Find where the given text appears and provide that cell's center as [x, y] coordinate. 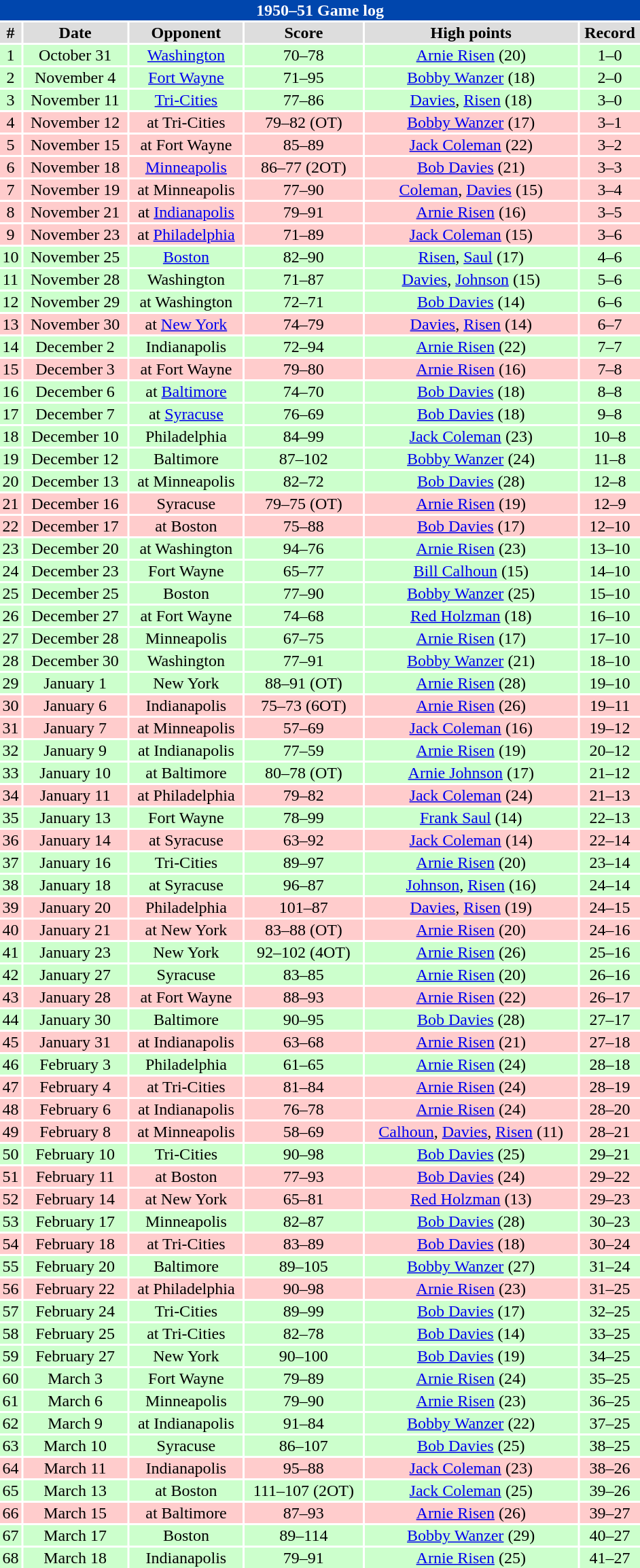
68 [11, 1558]
36–25 [610, 1401]
82–87 [303, 1221]
92–102 (4OT) [303, 952]
November 11 [75, 100]
64 [11, 1468]
January 6 [75, 705]
57 [11, 1311]
43 [11, 997]
82–90 [303, 257]
40–27 [610, 1535]
54 [11, 1244]
Arnie Risen (28) [471, 683]
7–8 [610, 369]
March 10 [75, 1446]
60 [11, 1378]
90–95 [303, 1020]
33–25 [610, 1334]
45 [11, 1042]
January 18 [75, 885]
February 27 [75, 1356]
Date [75, 33]
8–8 [610, 391]
55 [11, 1266]
February 25 [75, 1334]
6 [11, 167]
December 2 [75, 347]
March 18 [75, 1558]
Bobby Wanzer (21) [471, 661]
3–2 [610, 145]
3–1 [610, 122]
January 14 [75, 840]
24–14 [610, 885]
December 23 [75, 571]
41–27 [610, 1558]
18 [11, 436]
19–10 [610, 683]
51 [11, 1177]
88–91 (OT) [303, 683]
57–69 [303, 728]
Risen, Saul (17) [471, 257]
Johnson, Risen (16) [471, 885]
76–69 [303, 414]
December 3 [75, 369]
89–99 [303, 1311]
79–82 [303, 795]
65–81 [303, 1199]
6–7 [610, 324]
3–4 [610, 190]
58–69 [303, 1132]
24 [11, 571]
Bobby Wanzer (17) [471, 122]
January 1 [75, 683]
79–75 (OT) [303, 504]
Jack Coleman (16) [471, 728]
3–0 [610, 100]
January 30 [75, 1020]
January 7 [75, 728]
1950–51 Game log [320, 10]
7–7 [610, 347]
February 4 [75, 1087]
Arnie Johnson (17) [471, 773]
20–12 [610, 750]
5–6 [610, 279]
December 30 [75, 661]
39 [11, 907]
83–89 [303, 1244]
Bill Calhoun (15) [471, 571]
89–105 [303, 1266]
March 17 [75, 1535]
10–8 [610, 436]
13–10 [610, 548]
November 4 [75, 77]
Jack Coleman (14) [471, 840]
1 [11, 55]
17 [11, 414]
61 [11, 1401]
47 [11, 1087]
36 [11, 840]
Coleman, Davies (15) [471, 190]
84–99 [303, 436]
November 18 [75, 167]
February 24 [75, 1311]
November 15 [75, 145]
January 21 [75, 930]
3–5 [610, 212]
29–21 [610, 1154]
26–17 [610, 997]
October 31 [75, 55]
January 13 [75, 818]
79–90 [303, 1401]
86–107 [303, 1446]
83–85 [303, 975]
Bob Davies (24) [471, 1177]
Score [303, 33]
41 [11, 952]
Bobby Wanzer (27) [471, 1266]
71–89 [303, 234]
Bobby Wanzer (25) [471, 593]
46 [11, 1064]
65 [11, 1491]
3–3 [610, 167]
December 16 [75, 504]
27–18 [610, 1042]
32–25 [610, 1311]
November 30 [75, 324]
77–93 [303, 1177]
Bobby Wanzer (18) [471, 77]
63–68 [303, 1042]
January 20 [75, 907]
71–95 [303, 77]
22–13 [610, 818]
February 22 [75, 1289]
December 28 [75, 638]
February 17 [75, 1221]
5 [11, 145]
March 6 [75, 1401]
82–78 [303, 1334]
72–71 [303, 302]
Davies, Risen (19) [471, 907]
14–10 [610, 571]
27 [11, 638]
79–82 (OT) [303, 122]
111–107 (2OT) [303, 1491]
Davies, Risen (18) [471, 100]
72–94 [303, 347]
December 25 [75, 593]
14 [11, 347]
January 31 [75, 1042]
6–6 [610, 302]
November 23 [75, 234]
15 [11, 369]
75–73 (6OT) [303, 705]
November 12 [75, 122]
11 [11, 279]
February 3 [75, 1064]
February 20 [75, 1266]
52 [11, 1199]
76–78 [303, 1109]
38 [11, 885]
January 11 [75, 795]
December 12 [75, 459]
Red Holzman (13) [471, 1199]
74–68 [303, 616]
18–10 [610, 661]
101–87 [303, 907]
17–10 [610, 638]
37–25 [610, 1423]
March 13 [75, 1491]
8 [11, 212]
26–16 [610, 975]
39–26 [610, 1491]
3–6 [610, 234]
19 [11, 459]
58 [11, 1334]
80–78 (OT) [303, 773]
21–13 [610, 795]
# [11, 33]
22–14 [610, 840]
15–10 [610, 593]
28–20 [610, 1109]
November 25 [75, 257]
December 7 [75, 414]
29 [11, 683]
20 [11, 481]
63 [11, 1446]
27–17 [610, 1020]
January 16 [75, 863]
22 [11, 526]
87–93 [303, 1513]
4 [11, 122]
31 [11, 728]
November 29 [75, 302]
39–27 [610, 1513]
35 [11, 818]
March 11 [75, 1468]
Arnie Risen (21) [471, 1042]
29–22 [610, 1177]
67 [11, 1535]
30–24 [610, 1244]
90–100 [303, 1356]
7 [11, 190]
35–25 [610, 1378]
9–8 [610, 414]
February 10 [75, 1154]
12–10 [610, 526]
70–78 [303, 55]
Bobby Wanzer (22) [471, 1423]
23 [11, 548]
December 27 [75, 616]
High points [471, 33]
4–6 [610, 257]
December 6 [75, 391]
65–77 [303, 571]
88–93 [303, 997]
38–26 [610, 1468]
Bob Davies (21) [471, 167]
13 [11, 324]
24–16 [610, 930]
12–9 [610, 504]
28 [11, 661]
30 [11, 705]
79–89 [303, 1378]
Red Holzman (18) [471, 616]
2–0 [610, 77]
November 28 [75, 279]
Jack Coleman (25) [471, 1491]
42 [11, 975]
Jack Coleman (15) [471, 234]
30–23 [610, 1221]
78–99 [303, 818]
86–77 (2OT) [303, 167]
2 [11, 77]
28–18 [610, 1064]
November 21 [75, 212]
79–80 [303, 369]
89–114 [303, 1535]
January 10 [75, 773]
89–97 [303, 863]
19–11 [610, 705]
28–21 [610, 1132]
77–86 [303, 100]
29–23 [610, 1199]
56 [11, 1289]
December 13 [75, 481]
82–72 [303, 481]
23–14 [610, 863]
25–16 [610, 952]
77–91 [303, 661]
96–87 [303, 885]
74–70 [303, 391]
February 11 [75, 1177]
January 28 [75, 997]
67–75 [303, 638]
48 [11, 1109]
3 [11, 100]
94–76 [303, 548]
32 [11, 750]
44 [11, 1020]
81–84 [303, 1087]
Opponent [186, 33]
November 19 [75, 190]
49 [11, 1132]
December 17 [75, 526]
34–25 [610, 1356]
63–92 [303, 840]
Davies, Risen (14) [471, 324]
34 [11, 795]
59 [11, 1356]
10 [11, 257]
February 8 [75, 1132]
26 [11, 616]
50 [11, 1154]
January 9 [75, 750]
31–25 [610, 1289]
40 [11, 930]
53 [11, 1221]
February 6 [75, 1109]
38–25 [610, 1446]
75–88 [303, 526]
Arnie Risen (17) [471, 638]
Calhoun, Davies, Risen (11) [471, 1132]
March 9 [75, 1423]
28–19 [610, 1087]
1–0 [610, 55]
March 15 [75, 1513]
66 [11, 1513]
24–15 [610, 907]
Jack Coleman (22) [471, 145]
12 [11, 302]
74–79 [303, 324]
85–89 [303, 145]
Bob Davies (19) [471, 1356]
March 3 [75, 1378]
25 [11, 593]
71–87 [303, 279]
Jack Coleman (24) [471, 795]
Record [610, 33]
February 14 [75, 1199]
21 [11, 504]
Bobby Wanzer (29) [471, 1535]
19–12 [610, 728]
December 10 [75, 436]
9 [11, 234]
91–84 [303, 1423]
February 18 [75, 1244]
95–88 [303, 1468]
21–12 [610, 773]
16 [11, 391]
77–59 [303, 750]
Frank Saul (14) [471, 818]
62 [11, 1423]
Arnie Risen (25) [471, 1558]
61–65 [303, 1064]
11–8 [610, 459]
12–8 [610, 481]
Bobby Wanzer (24) [471, 459]
January 27 [75, 975]
January 23 [75, 952]
December 20 [75, 548]
83–88 (OT) [303, 930]
Davies, Johnson (15) [471, 279]
37 [11, 863]
33 [11, 773]
87–102 [303, 459]
16–10 [610, 616]
31–24 [610, 1266]
